Output the (X, Y) coordinate of the center of the cell containing the given text.  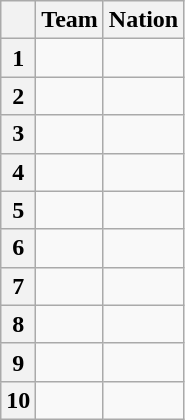
5 (18, 210)
9 (18, 362)
6 (18, 248)
7 (18, 286)
8 (18, 324)
2 (18, 96)
10 (18, 400)
3 (18, 134)
4 (18, 172)
Team (70, 20)
Nation (143, 20)
1 (18, 58)
